For the text-containing cell, return its midpoint in (x, y) coordinate format. 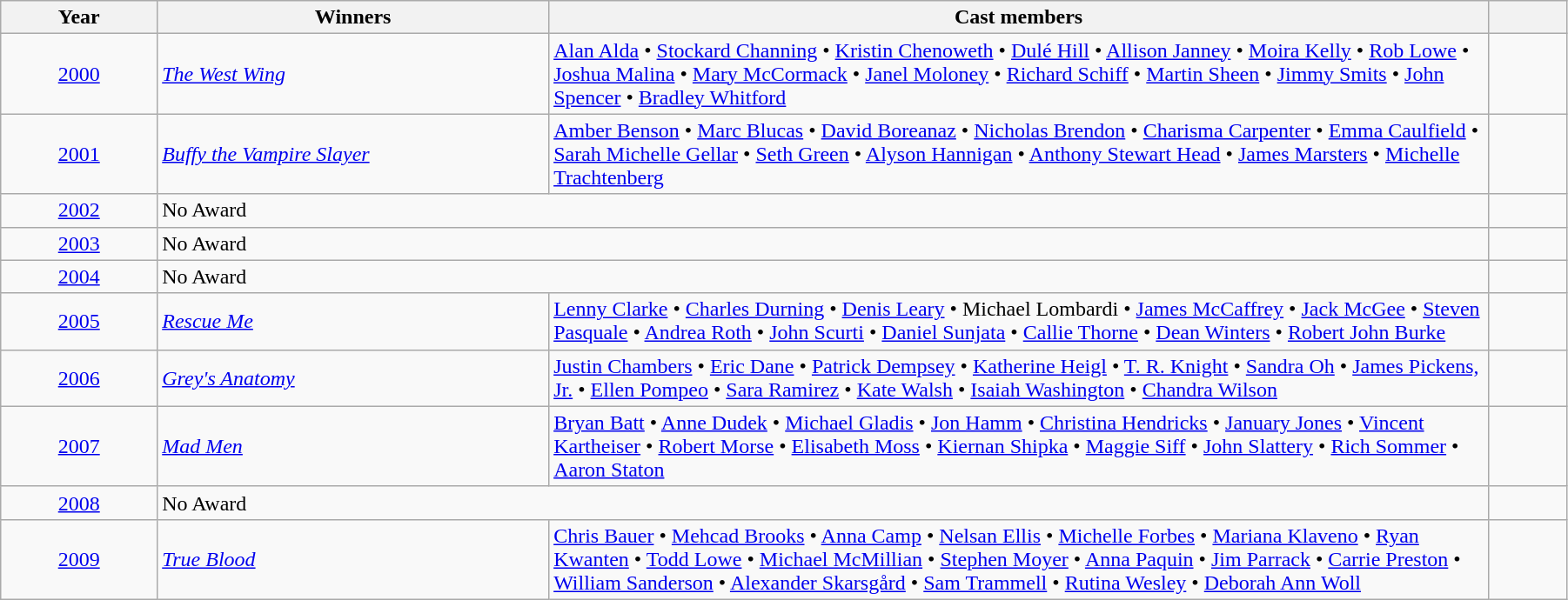
Rescue Me (353, 322)
2002 (79, 210)
2003 (79, 243)
Mad Men (353, 446)
Buffy the Vampire Slayer (353, 154)
2005 (79, 322)
2008 (79, 503)
The West Wing (353, 74)
Cast members (1019, 17)
Year (79, 17)
2009 (79, 559)
Winners (353, 17)
True Blood (353, 559)
2007 (79, 446)
2004 (79, 277)
2000 (79, 74)
2006 (79, 377)
Grey's Anatomy (353, 377)
2001 (79, 154)
